Search for the cell housing the specified text and yield its [x, y] center coordinate. 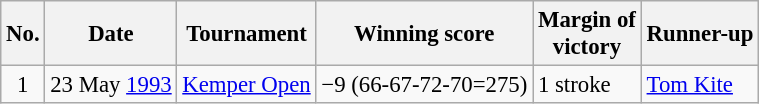
−9 (66-67-72-70=275) [424, 85]
Tournament [246, 34]
1 stroke [588, 85]
1 [23, 85]
Kemper Open [246, 85]
Winning score [424, 34]
Margin ofvictory [588, 34]
No. [23, 34]
23 May 1993 [111, 85]
Date [111, 34]
Runner-up [700, 34]
Tom Kite [700, 85]
